Locate the cell with the specified text and output its (x, y) center coordinate. 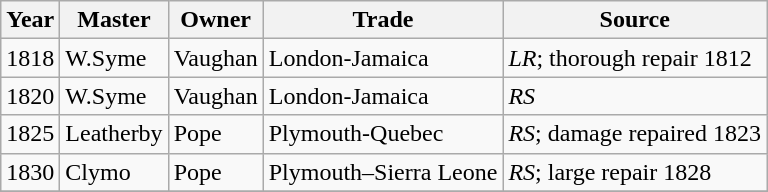
1820 (30, 96)
RS (635, 96)
Source (635, 20)
RS; damage repaired 1823 (635, 134)
1818 (30, 58)
Trade (383, 20)
Plymouth-Quebec (383, 134)
1825 (30, 134)
Owner (216, 20)
Master (114, 20)
Plymouth–Sierra Leone (383, 172)
RS; large repair 1828 (635, 172)
Clymo (114, 172)
LR; thorough repair 1812 (635, 58)
1830 (30, 172)
Year (30, 20)
Leatherby (114, 134)
